Determine the [X, Y] coordinate at the center of the cell enclosing the given text.  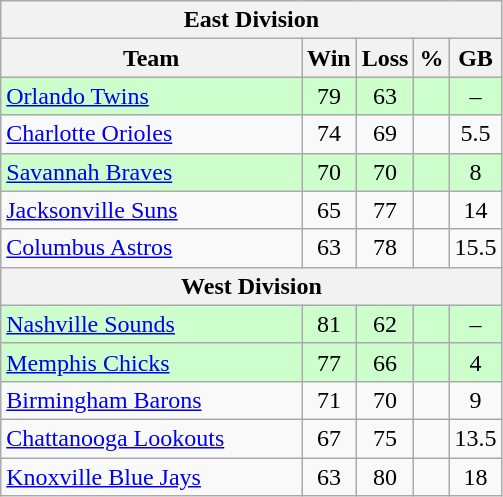
8 [476, 172]
65 [330, 210]
Loss [385, 58]
Chattanooga Lookouts [152, 438]
Savannah Braves [152, 172]
Memphis Chicks [152, 362]
Charlotte Orioles [152, 134]
14 [476, 210]
69 [385, 134]
Columbus Astros [152, 248]
Team [152, 58]
79 [330, 96]
% [432, 58]
Nashville Sounds [152, 324]
Birmingham Barons [152, 400]
Orlando Twins [152, 96]
East Division [252, 20]
74 [330, 134]
80 [385, 477]
4 [476, 362]
67 [330, 438]
13.5 [476, 438]
15.5 [476, 248]
Jacksonville Suns [152, 210]
66 [385, 362]
81 [330, 324]
5.5 [476, 134]
Win [330, 58]
78 [385, 248]
75 [385, 438]
18 [476, 477]
Knoxville Blue Jays [152, 477]
GB [476, 58]
9 [476, 400]
71 [330, 400]
62 [385, 324]
West Division [252, 286]
